Return (x, y) of the center of cell containing provided text 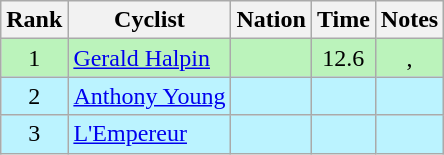
Rank (34, 20)
, (409, 58)
Cyclist (150, 20)
Anthony Young (150, 96)
2 (34, 96)
Notes (409, 20)
Nation (271, 20)
L'Empereur (150, 134)
3 (34, 134)
Gerald Halpin (150, 58)
12.6 (343, 58)
1 (34, 58)
Time (343, 20)
